Return [x, y] of the center of cell containing provided text 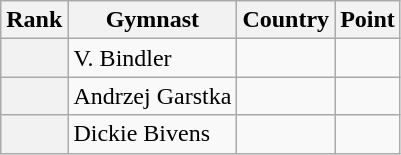
V. Bindler [152, 58]
Andrzej Garstka [152, 96]
Point [368, 20]
Country [286, 20]
Rank [34, 20]
Dickie Bivens [152, 134]
Gymnast [152, 20]
